Find where the given text appears and provide that cell's center as [x, y] coordinate. 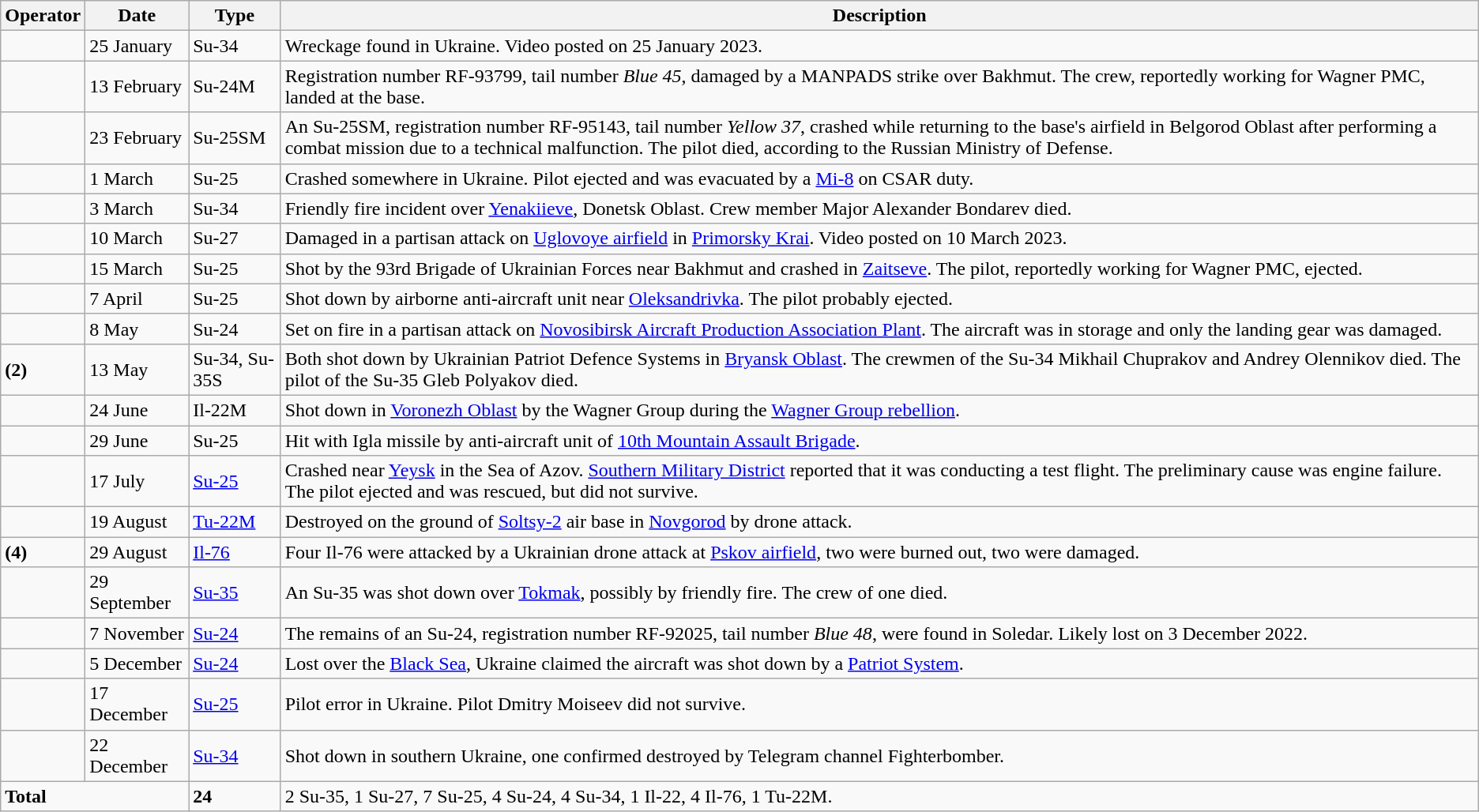
Destroyed on the ground of Soltsy-2 air base in Novgorod by drone attack. [879, 522]
Four Il-76 were attacked by a Ukrainian drone attack at Pskov airfield, two were burned out, two were damaged. [879, 552]
(2) [43, 370]
Total [95, 796]
An Su-35 was shot down over Tokmak, possibly by friendly fire. The crew of one died. [879, 592]
Su-34, Su-35S [235, 370]
The remains of an Su-24, registration number RF-92025, tail number Blue 48, were found in Soledar. Likely lost on 3 December 2022. [879, 633]
Hit with Igla missile by anti-aircraft unit of 10th Mountain Assault Brigade. [879, 440]
Il-22M [235, 410]
Shot by the 93rd Brigade of Ukrainian Forces near Bakhmut and crashed in Zaitseve. The pilot, reportedly working for Wagner PMC, ejected. [879, 269]
7 November [137, 633]
5 December [137, 664]
22 December [137, 755]
Su-35 [235, 592]
Su-24M [235, 87]
Lost over the Black Sea, Ukraine claimed the aircraft was shot down by a Patriot System. [879, 664]
Tu-22M [235, 522]
Shot down in Voronezh Oblast by the Wagner Group during the Wagner Group rebellion. [879, 410]
24 [235, 796]
Friendly fire incident over Yenakiieve, Donetsk Oblast. Crew member Major Alexander Bondarev died. [879, 209]
7 April [137, 299]
15 March [137, 269]
(4) [43, 552]
3 March [137, 209]
23 February [137, 137]
Shot down in southern Ukraine, one confirmed destroyed by Telegram channel Fighterbomber. [879, 755]
Su-25SM [235, 137]
13 May [137, 370]
10 March [137, 239]
Type [235, 16]
1 March [137, 179]
29 June [137, 440]
Description [879, 16]
Date [137, 16]
Crashed somewhere in Ukraine. Pilot ejected and was evacuated by a Mi-8 on CSAR duty. [879, 179]
Su-27 [235, 239]
13 February [137, 87]
17 December [137, 705]
Shot down by airborne anti-aircraft unit near Oleksandrivka. The pilot probably ejected. [879, 299]
25 January [137, 46]
Operator [43, 16]
29 September [137, 592]
29 August [137, 552]
8 May [137, 329]
19 August [137, 522]
Pilot error in Ukraine. Pilot Dmitry Moiseev did not survive. [879, 705]
Wreckage found in Ukraine. Video posted on 25 January 2023. [879, 46]
2 Su-35, 1 Su-27, 7 Su-25, 4 Su-24, 4 Su-34, 1 Il-22, 4 Il-76, 1 Tu-22M. [879, 796]
Damaged in a partisan attack on Uglovoye airfield in Primorsky Krai. Video posted on 10 March 2023. [879, 239]
17 July [137, 482]
24 June [137, 410]
Il-76 [235, 552]
